From the cell containing the given text, extract its center point as (X, Y) coordinate. 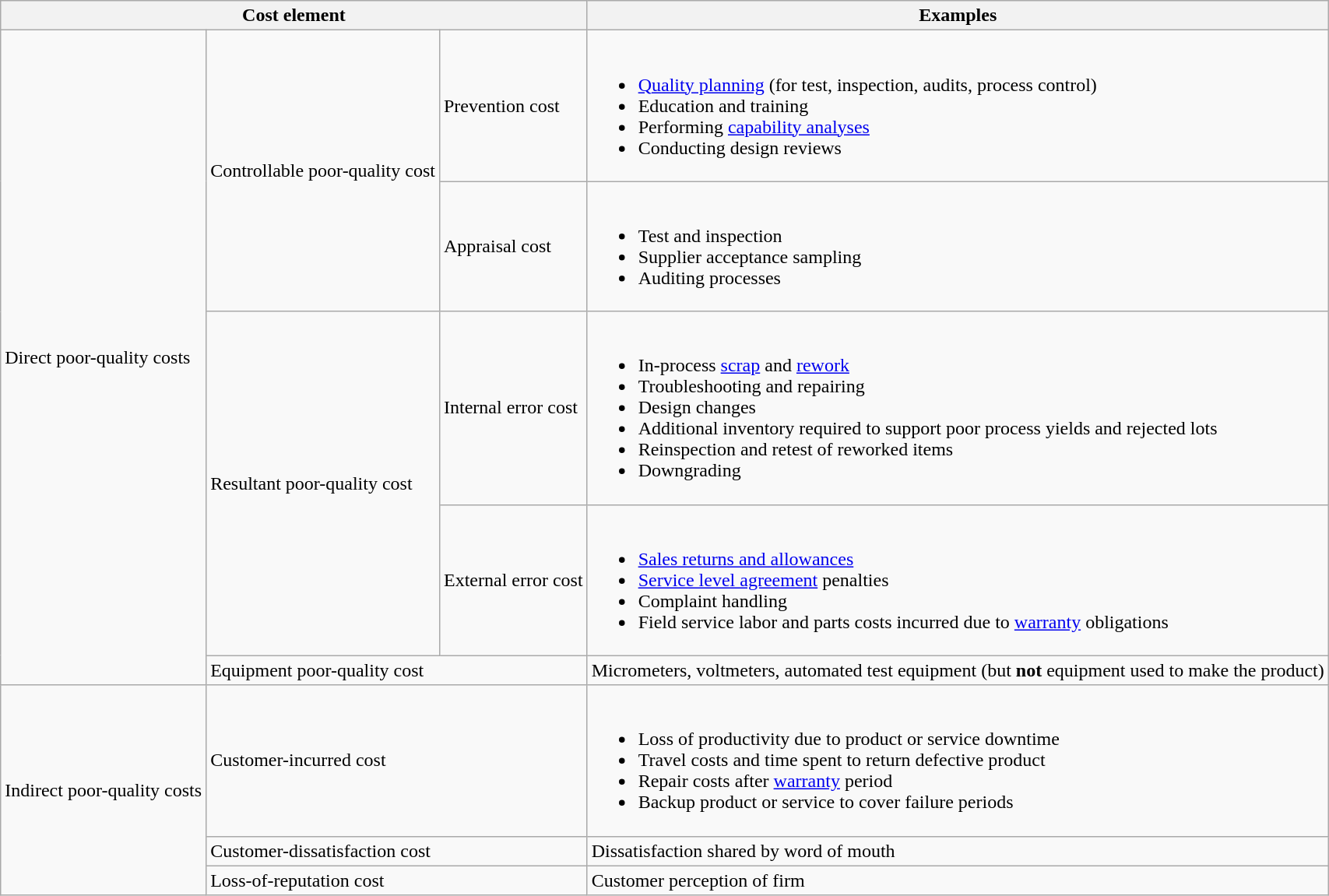
Appraisal cost (513, 246)
Direct poor-quality costs (104, 358)
Indirect poor-quality costs (104, 790)
Dissatisfaction shared by word of mouth (958, 851)
Customer-dissatisfaction cost (397, 851)
External error cost (513, 580)
Resultant poor-quality cost (323, 483)
Quality planning (for test, inspection, audits, process control)Education and trainingPerforming capability analysesConducting design reviews (958, 106)
Micrometers, voltmeters, automated test equipment (but not equipment used to make the product) (958, 670)
Loss-of-reputation cost (397, 880)
Test and inspectionSupplier acceptance samplingAuditing processes (958, 246)
Controllable poor-quality cost (323, 171)
Customer-incurred cost (397, 761)
Customer perception of firm (958, 880)
Cost element (294, 16)
Equipment poor-quality cost (397, 670)
Examples (958, 16)
Prevention cost (513, 106)
Internal error cost (513, 408)
